Return [X, Y] of the center of cell containing provided text 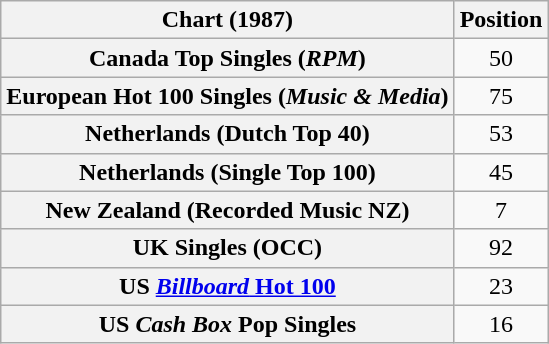
UK Singles (OCC) [228, 248]
European Hot 100 Singles (Music & Media) [228, 96]
75 [501, 96]
7 [501, 210]
Netherlands (Dutch Top 40) [228, 134]
23 [501, 286]
92 [501, 248]
Chart (1987) [228, 20]
16 [501, 324]
Canada Top Singles (RPM) [228, 58]
50 [501, 58]
New Zealand (Recorded Music NZ) [228, 210]
Netherlands (Single Top 100) [228, 172]
US Billboard Hot 100 [228, 286]
45 [501, 172]
Position [501, 20]
53 [501, 134]
US Cash Box Pop Singles [228, 324]
